Extract the (X, Y) coordinate from the center of the cell holding the provided text.  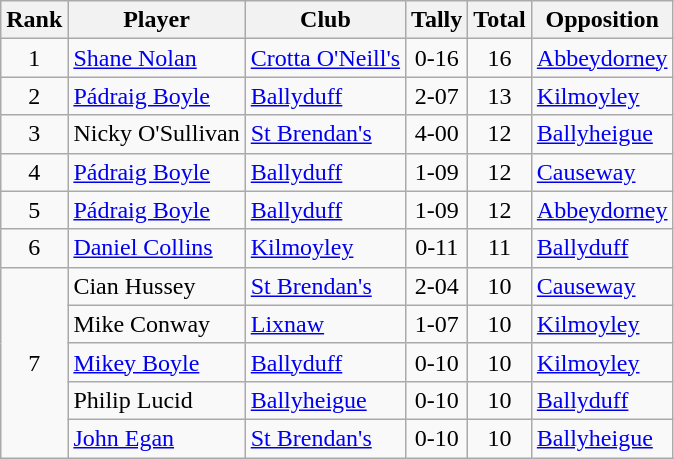
Player (156, 20)
4-00 (437, 134)
2-07 (437, 96)
3 (34, 134)
Shane Nolan (156, 58)
2-04 (437, 286)
16 (500, 58)
Cian Hussey (156, 286)
0-16 (437, 58)
4 (34, 172)
5 (34, 210)
1 (34, 58)
2 (34, 96)
Mikey Boyle (156, 362)
Mike Conway (156, 324)
1-07 (437, 324)
Crotta O'Neill's (325, 58)
13 (500, 96)
Philip Lucid (156, 400)
Tally (437, 20)
Club (325, 20)
0-11 (437, 248)
Daniel Collins (156, 248)
John Egan (156, 438)
Total (500, 20)
7 (34, 362)
Opposition (602, 20)
Nicky O'Sullivan (156, 134)
6 (34, 248)
11 (500, 248)
Rank (34, 20)
Lixnaw (325, 324)
